From the cell containing the given text, extract its center point as (X, Y) coordinate. 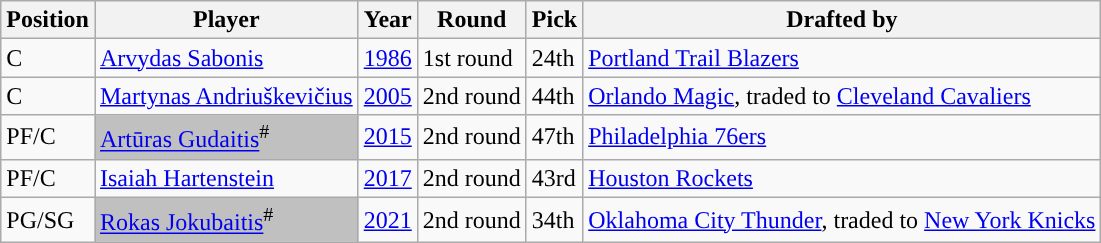
Houston Rockets (842, 178)
Pick (554, 20)
Rokas Jokubaitis# (226, 220)
34th (554, 220)
Artūras Gudaitis# (226, 138)
2021 (388, 220)
Martynas Andriuškevičius (226, 96)
Philadelphia 76ers (842, 138)
Arvydas Sabonis (226, 58)
2015 (388, 138)
Position (48, 20)
2017 (388, 178)
Isaiah Hartenstein (226, 178)
Round (472, 20)
2005 (388, 96)
Portland Trail Blazers (842, 58)
1st round (472, 58)
1986 (388, 58)
Player (226, 20)
Drafted by (842, 20)
PG/SG (48, 220)
43rd (554, 178)
24th (554, 58)
44th (554, 96)
Orlando Magic, traded to Cleveland Cavaliers (842, 96)
47th (554, 138)
Oklahoma City Thunder, traded to New York Knicks (842, 220)
Year (388, 20)
